Determine the (X, Y) coordinate at the center of the cell enclosing the given text.  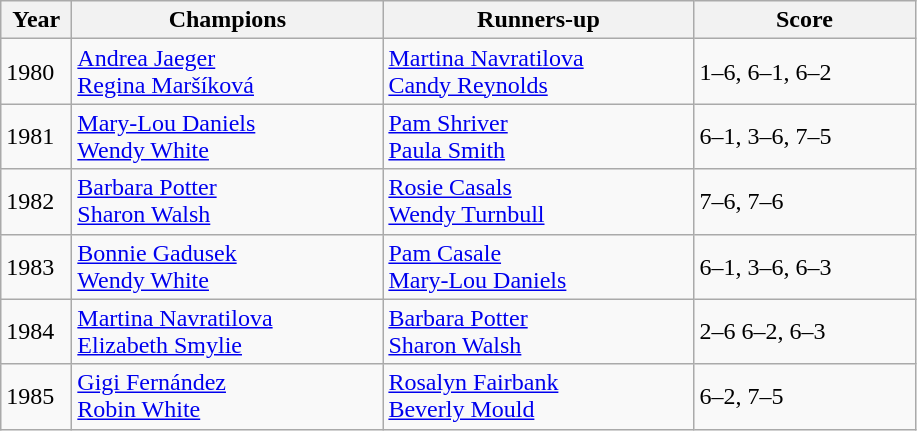
1985 (36, 396)
7–6, 7–6 (804, 202)
Andrea Jaeger Regina Maršíková (228, 72)
Pam Casale Mary-Lou Daniels (538, 266)
6–1, 3–6, 6–3 (804, 266)
1983 (36, 266)
1982 (36, 202)
Mary-Lou Daniels Wendy White (228, 136)
Year (36, 20)
2–6 6–2, 6–3 (804, 332)
Rosie Casals Wendy Turnbull (538, 202)
Runners-up (538, 20)
Champions (228, 20)
1980 (36, 72)
1–6, 6–1, 6–2 (804, 72)
Bonnie Gadusek Wendy White (228, 266)
Pam Shriver Paula Smith (538, 136)
Gigi Fernández Robin White (228, 396)
Martina Navratilova Candy Reynolds (538, 72)
Score (804, 20)
Martina Navratilova Elizabeth Smylie (228, 332)
6–2, 7–5 (804, 396)
1984 (36, 332)
1981 (36, 136)
Rosalyn Fairbank Beverly Mould (538, 396)
6–1, 3–6, 7–5 (804, 136)
